Extract the (x, y) coordinate from the center of the cell holding the provided text.  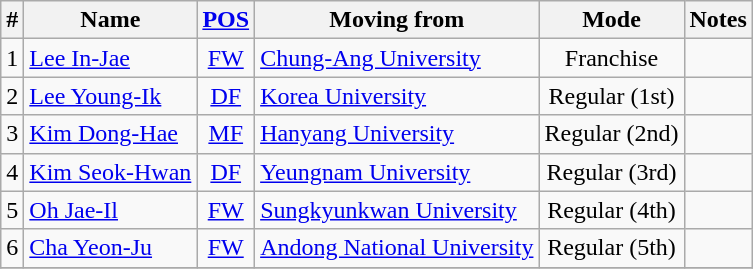
# (12, 20)
Regular (1st) (612, 96)
Name (110, 20)
3 (12, 134)
Notes (718, 20)
Moving from (397, 20)
Korea University (397, 96)
4 (12, 172)
Mode (612, 20)
MF (226, 134)
POS (226, 20)
Kim Seok-Hwan (110, 172)
1 (12, 58)
2 (12, 96)
Regular (5th) (612, 248)
Cha Yeon-Ju (110, 248)
Regular (2nd) (612, 134)
Oh Jae-Il (110, 210)
6 (12, 248)
Yeungnam University (397, 172)
Chung-Ang University (397, 58)
Sungkyunkwan University (397, 210)
Kim Dong-Hae (110, 134)
Regular (4th) (612, 210)
Andong National University (397, 248)
5 (12, 210)
Lee Young-Ik (110, 96)
Hanyang University (397, 134)
Lee In-Jae (110, 58)
Franchise (612, 58)
Regular (3rd) (612, 172)
